Detect which cell encompasses the target text, then output its (X, Y) center coordinate. 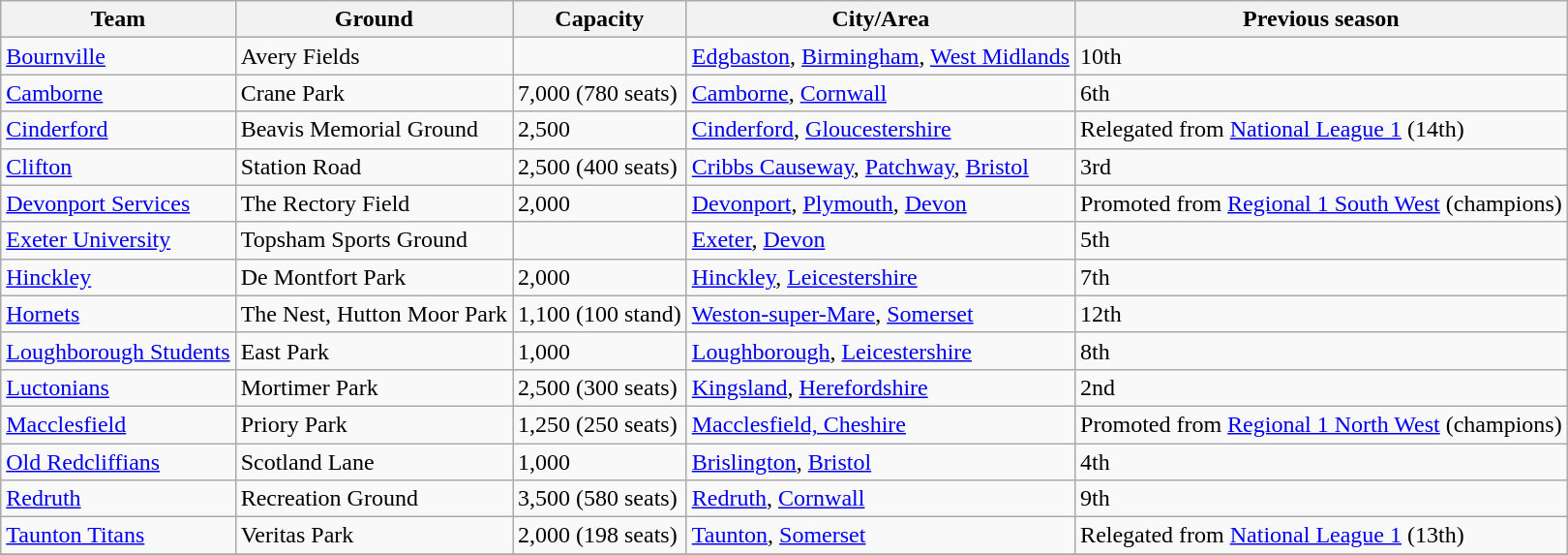
Relegated from National League 1 (14th) (1322, 130)
Promoted from Regional 1 South West (champions) (1322, 203)
3,500 (580 seats) (600, 499)
Crane Park (374, 93)
Priory Park (374, 424)
De Montfort Park (374, 277)
Clifton (118, 167)
Loughborough Students (118, 351)
Hinckley, Leicestershire (881, 277)
Recreation Ground (374, 499)
City/Area (881, 19)
2,500 (600, 130)
Brislington, Bristol (881, 462)
Station Road (374, 167)
Redruth (118, 499)
6th (1322, 93)
Camborne, Cornwall (881, 93)
Topsham Sports Ground (374, 240)
Veritas Park (374, 536)
Redruth, Cornwall (881, 499)
Cribbs Causeway, Patchway, Bristol (881, 167)
Exeter University (118, 240)
Ground (374, 19)
Macclesfield, Cheshire (881, 424)
2,000 (198 seats) (600, 536)
Previous season (1322, 19)
Hornets (118, 314)
Taunton Titans (118, 536)
3rd (1322, 167)
Beavis Memorial Ground (374, 130)
4th (1322, 462)
Capacity (600, 19)
Luctonians (118, 387)
The Nest, Hutton Moor Park (374, 314)
East Park (374, 351)
Avery Fields (374, 56)
9th (1322, 499)
8th (1322, 351)
Bournville (118, 56)
Hinckley (118, 277)
Edgbaston, Birmingham, West Midlands (881, 56)
Cinderford (118, 130)
Relegated from National League 1 (13th) (1322, 536)
Loughborough, Leicestershire (881, 351)
10th (1322, 56)
12th (1322, 314)
Weston-super-Mare, Somerset (881, 314)
2,500 (300 seats) (600, 387)
Mortimer Park (374, 387)
Camborne (118, 93)
Promoted from Regional 1 North West (champions) (1322, 424)
Old Redcliffians (118, 462)
2,500 (400 seats) (600, 167)
2nd (1322, 387)
The Rectory Field (374, 203)
1,100 (100 stand) (600, 314)
7th (1322, 277)
1,250 (250 seats) (600, 424)
Exeter, Devon (881, 240)
Macclesfield (118, 424)
5th (1322, 240)
Taunton, Somerset (881, 536)
Kingsland, Herefordshire (881, 387)
7,000 (780 seats) (600, 93)
Cinderford, Gloucestershire (881, 130)
Team (118, 19)
Devonport, Plymouth, Devon (881, 203)
Scotland Lane (374, 462)
Devonport Services (118, 203)
